Return the [X, Y] coordinate for the center point of the cell that contains the specified text.  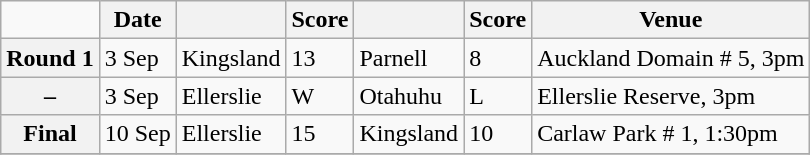
15 [320, 134]
10 Sep [138, 134]
Auckland Domain # 5, 3pm [671, 58]
L [498, 96]
Final [50, 134]
Venue [671, 20]
Round 1 [50, 58]
8 [498, 58]
13 [320, 58]
10 [498, 134]
Otahuhu [409, 96]
W [320, 96]
Date [138, 20]
Ellerslie Reserve, 3pm [671, 96]
Parnell [409, 58]
– [50, 96]
Carlaw Park # 1, 1:30pm [671, 134]
